Pinpoint the cell where the given text exists, returning its [X, Y] midpoint coordinate. 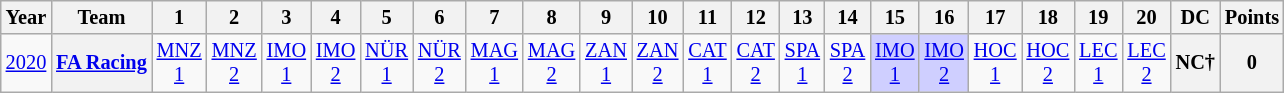
Points [1252, 17]
2020 [26, 63]
0 [1252, 63]
FA Racing [101, 63]
SPA1 [802, 63]
ZAN2 [658, 63]
4 [336, 17]
DC [1196, 17]
6 [440, 17]
HOC1 [996, 63]
NÜR1 [386, 63]
15 [894, 17]
16 [944, 17]
19 [1098, 17]
NÜR2 [440, 63]
MAG2 [552, 63]
CAT1 [707, 63]
LEC1 [1098, 63]
MNZ1 [180, 63]
MAG1 [494, 63]
Year [26, 17]
MNZ2 [234, 63]
17 [996, 17]
18 [1048, 17]
12 [756, 17]
20 [1146, 17]
7 [494, 17]
LEC2 [1146, 63]
SPA2 [848, 63]
10 [658, 17]
NC† [1196, 63]
13 [802, 17]
11 [707, 17]
HOC2 [1048, 63]
Team [101, 17]
14 [848, 17]
3 [286, 17]
8 [552, 17]
ZAN1 [606, 63]
1 [180, 17]
5 [386, 17]
CAT2 [756, 63]
2 [234, 17]
9 [606, 17]
